Determine the [X, Y] coordinate at the center of the cell enclosing the given text.  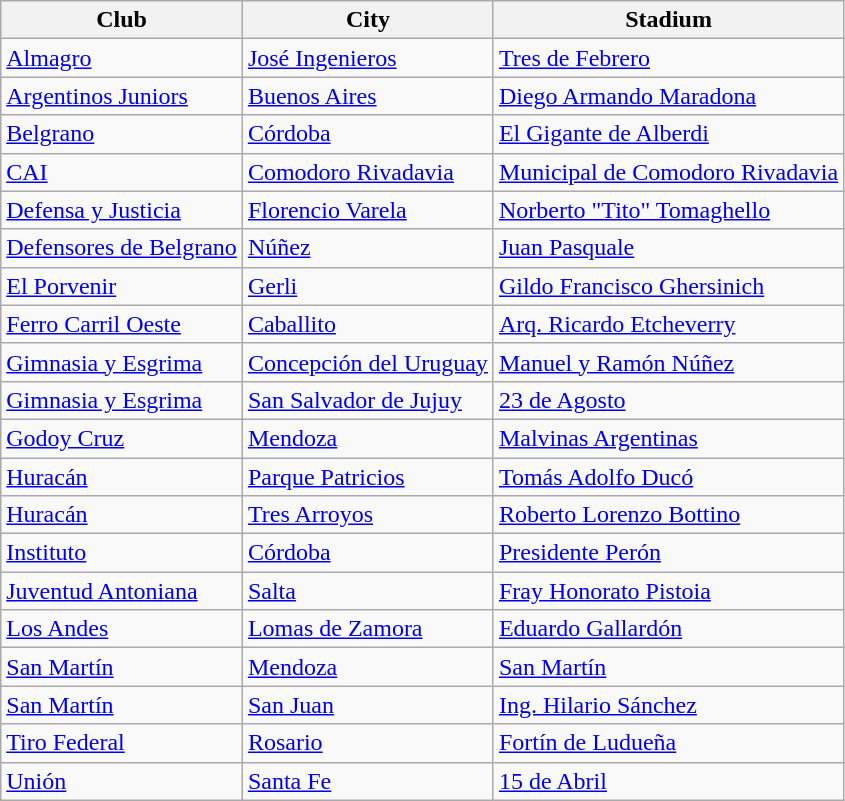
Comodoro Rivadavia [368, 172]
23 de Agosto [668, 400]
Argentinos Juniors [122, 96]
Defensa y Justicia [122, 210]
Tomás Adolfo Ducó [668, 477]
Club [122, 20]
Tiro Federal [122, 743]
San Juan [368, 705]
Manuel y Ramón Núñez [668, 362]
Presidente Perón [668, 553]
Instituto [122, 553]
Godoy Cruz [122, 438]
Municipal de Comodoro Rivadavia [668, 172]
El Gigante de Alberdi [668, 134]
Parque Patricios [368, 477]
El Porvenir [122, 286]
Fray Honorato Pistoia [668, 591]
Rosario [368, 743]
City [368, 20]
Núñez [368, 248]
Tres de Febrero [668, 58]
Juan Pasquale [668, 248]
Lomas de Zamora [368, 629]
Ing. Hilario Sánchez [668, 705]
Belgrano [122, 134]
Stadium [668, 20]
Almagro [122, 58]
Malvinas Argentinas [668, 438]
Gildo Francisco Ghersinich [668, 286]
Salta [368, 591]
Buenos Aires [368, 96]
Roberto Lorenzo Bottino [668, 515]
Gerli [368, 286]
Fortín de Ludueña [668, 743]
15 de Abril [668, 781]
Concepción del Uruguay [368, 362]
Ferro Carril Oeste [122, 324]
Los Andes [122, 629]
Santa Fe [368, 781]
CAI [122, 172]
Caballito [368, 324]
Arq. Ricardo Etcheverry [668, 324]
Defensores de Belgrano [122, 248]
Diego Armando Maradona [668, 96]
Tres Arroyos [368, 515]
Eduardo Gallardón [668, 629]
Norberto "Tito" Tomaghello [668, 210]
Florencio Varela [368, 210]
José Ingenieros [368, 58]
Juventud Antoniana [122, 591]
San Salvador de Jujuy [368, 400]
Unión [122, 781]
